Return [X, Y] of the center of cell containing provided text 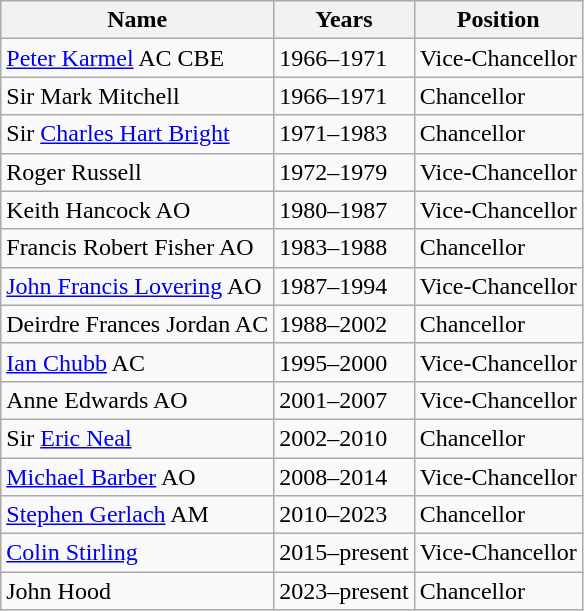
Keith Hancock AO [138, 210]
Roger Russell [138, 172]
1987–1994 [344, 286]
2001–2007 [344, 400]
Ian Chubb AC [138, 362]
2015–present [344, 553]
Stephen Gerlach AM [138, 515]
Sir Mark Mitchell [138, 96]
Colin Stirling [138, 553]
2010–2023 [344, 515]
Position [498, 20]
2002–2010 [344, 438]
1972–1979 [344, 172]
Francis Robert Fisher AO [138, 248]
Anne Edwards AO [138, 400]
Peter Karmel AC CBE [138, 58]
Name [138, 20]
Deirdre Frances Jordan AC [138, 324]
Michael Barber AO [138, 477]
1995–2000 [344, 362]
Years [344, 20]
1980–1987 [344, 210]
Sir Charles Hart Bright [138, 134]
1971–1983 [344, 134]
Sir Eric Neal [138, 438]
1983–1988 [344, 248]
John Francis Lovering AO [138, 286]
2008–2014 [344, 477]
1988–2002 [344, 324]
John Hood [138, 591]
2023–present [344, 591]
